Find where the given text appears and provide that cell's center as (x, y) coordinate. 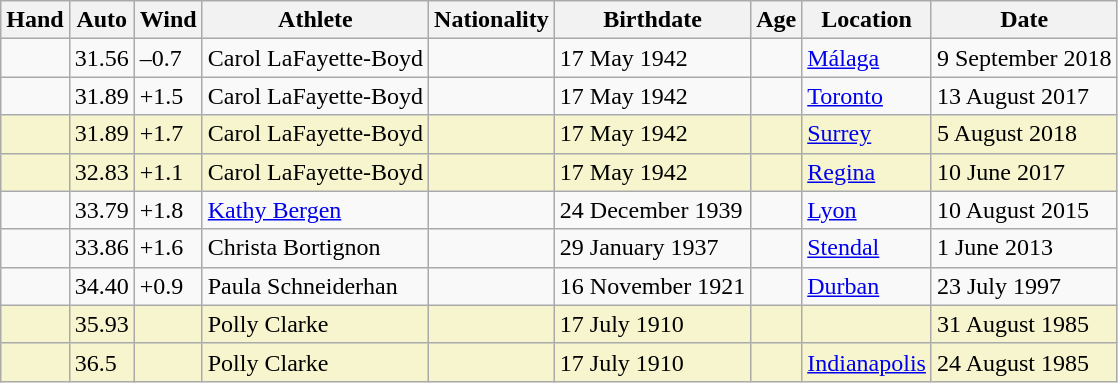
24 December 1939 (652, 210)
Age (776, 20)
Athlete (315, 20)
+1.8 (168, 210)
16 November 1921 (652, 286)
+1.1 (168, 172)
36.5 (102, 362)
Toronto (867, 96)
+1.7 (168, 134)
10 August 2015 (1024, 210)
Lyon (867, 210)
9 September 2018 (1024, 58)
33.79 (102, 210)
Málaga (867, 58)
29 January 1937 (652, 248)
Regina (867, 172)
Hand (35, 20)
Nationality (492, 20)
34.40 (102, 286)
Christa Bortignon (315, 248)
+0.9 (168, 286)
31 August 1985 (1024, 324)
31.56 (102, 58)
24 August 1985 (1024, 362)
Paula Schneiderhan (315, 286)
Date (1024, 20)
Wind (168, 20)
Location (867, 20)
33.86 (102, 248)
35.93 (102, 324)
Durban (867, 286)
Surrey (867, 134)
Auto (102, 20)
Stendal (867, 248)
+1.6 (168, 248)
32.83 (102, 172)
1 June 2013 (1024, 248)
23 July 1997 (1024, 286)
Indianapolis (867, 362)
–0.7 (168, 58)
5 August 2018 (1024, 134)
Kathy Bergen (315, 210)
+1.5 (168, 96)
13 August 2017 (1024, 96)
Birthdate (652, 20)
10 June 2017 (1024, 172)
